Return the [x, y] coordinate for the center point of the cell that contains the specified text.  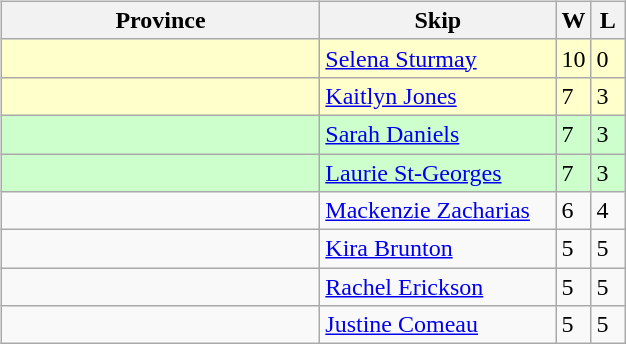
Selena Sturmay [438, 58]
Mackenzie Zacharias [438, 211]
Justine Comeau [438, 325]
Skip [438, 20]
Sarah Daniels [438, 134]
Kaitlyn Jones [438, 96]
6 [574, 211]
10 [574, 58]
L [608, 20]
W [574, 20]
Rachel Erickson [438, 287]
Laurie St-Georges [438, 173]
0 [608, 58]
Kira Brunton [438, 249]
Province [160, 20]
4 [608, 211]
